Search for the cell housing the specified text and yield its (x, y) center coordinate. 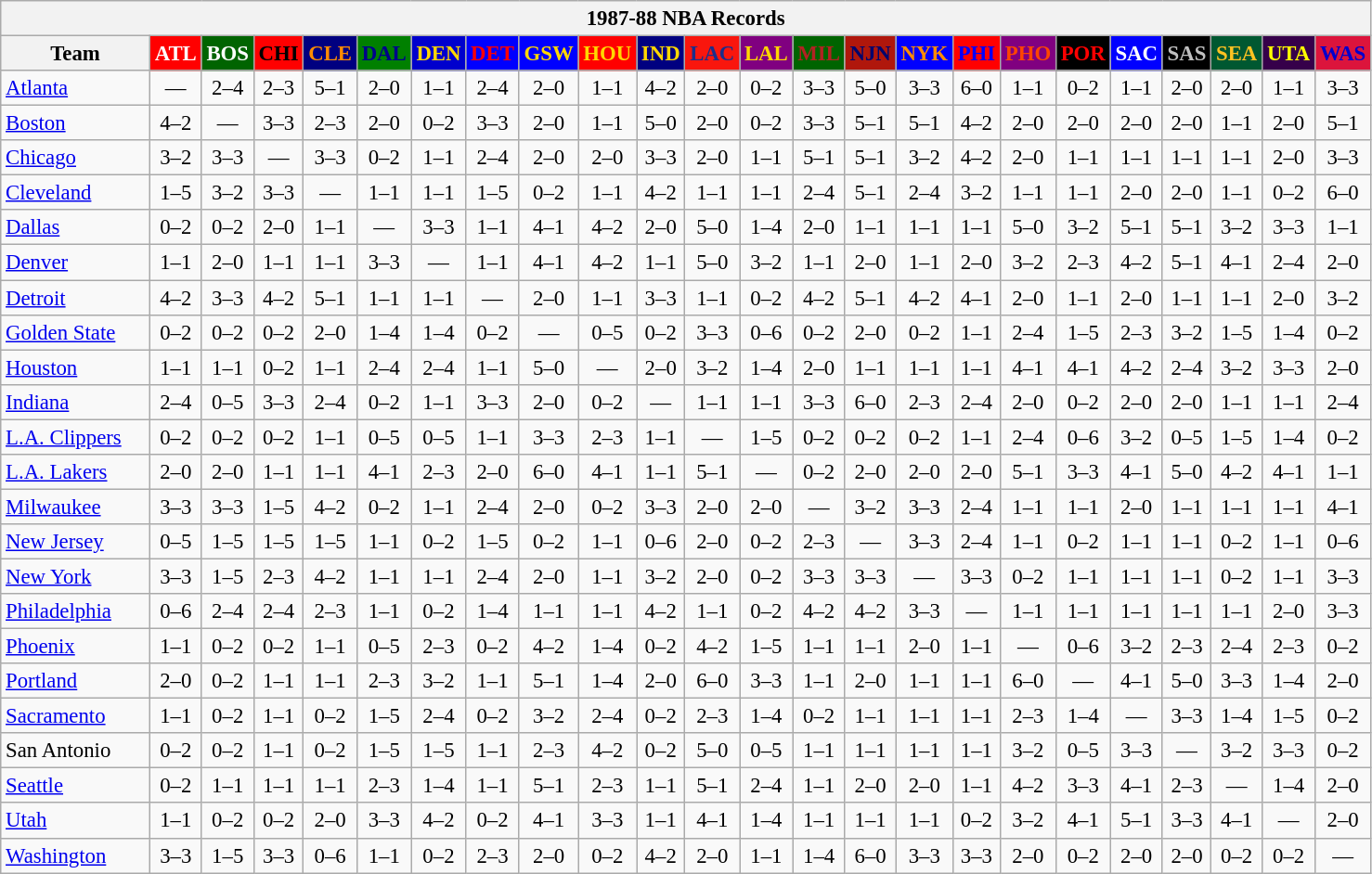
Utah (76, 821)
IND (661, 54)
PHI (977, 54)
Chicago (76, 158)
SEA (1236, 54)
MIL (819, 54)
GSW (549, 54)
San Antonio (76, 751)
Houston (76, 367)
NYK (925, 54)
HOU (607, 54)
Golden State (76, 332)
Team (76, 54)
DET (492, 54)
Indiana (76, 402)
UTA (1288, 54)
ATL (175, 54)
L.A. Lakers (76, 472)
CLE (330, 54)
SAC (1136, 54)
BOS (227, 54)
Phoenix (76, 647)
Atlanta (76, 88)
DEN (438, 54)
Cleveland (76, 193)
Portland (76, 681)
Detroit (76, 298)
LAL (767, 54)
WAS (1343, 54)
1987-88 NBA Records (686, 19)
New York (76, 576)
PHO (1028, 54)
DAL (384, 54)
Dallas (76, 227)
Washington (76, 855)
L.A. Clippers (76, 437)
SAS (1186, 54)
Milwaukee (76, 507)
New Jersey (76, 542)
POR (1082, 54)
Denver (76, 263)
Seattle (76, 786)
Sacramento (76, 716)
LAC (713, 54)
Boston (76, 123)
CHI (278, 54)
Philadelphia (76, 611)
NJN (871, 54)
